Find where the given text appears and provide that cell's center as [x, y] coordinate. 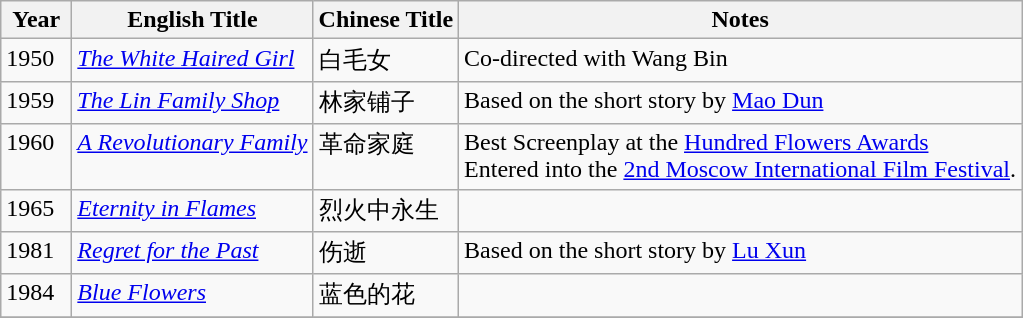
烈火中永生 [386, 210]
Based on the short story by Mao Dun [740, 102]
Co-directed with Wang Bin [740, 60]
1960 [36, 156]
林家铺子 [386, 102]
革命家庭 [386, 156]
伤逝 [386, 254]
1959 [36, 102]
Notes [740, 20]
The Lin Family Shop [192, 102]
白毛女 [386, 60]
Eternity in Flames [192, 210]
A Revolutionary Family [192, 156]
Based on the short story by Lu Xun [740, 254]
Year [36, 20]
1984 [36, 296]
Best Screenplay at the Hundred Flowers AwardsEntered into the 2nd Moscow International Film Festival. [740, 156]
1950 [36, 60]
1981 [36, 254]
English Title [192, 20]
The White Haired Girl [192, 60]
1965 [36, 210]
蓝色的花 [386, 296]
Chinese Title [386, 20]
Blue Flowers [192, 296]
Regret for the Past [192, 254]
